Determine the (X, Y) coordinate at the center of the cell enclosing the given text.  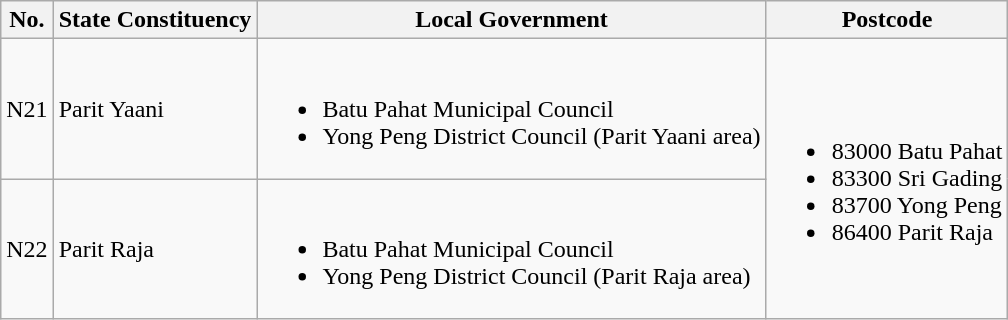
N21 (27, 109)
Parit Yaani (155, 109)
Parit Raja (155, 249)
State Constituency (155, 20)
83000 Batu Pahat83300 Sri Gading83700 Yong Peng86400 Parit Raja (887, 179)
Postcode (887, 20)
Local Government (512, 20)
No. (27, 20)
Batu Pahat Municipal CouncilYong Peng District Council (Parit Raja area) (512, 249)
Batu Pahat Municipal CouncilYong Peng District Council (Parit Yaani area) (512, 109)
N22 (27, 249)
